Find where the given text appears and provide that cell's center as (X, Y) coordinate. 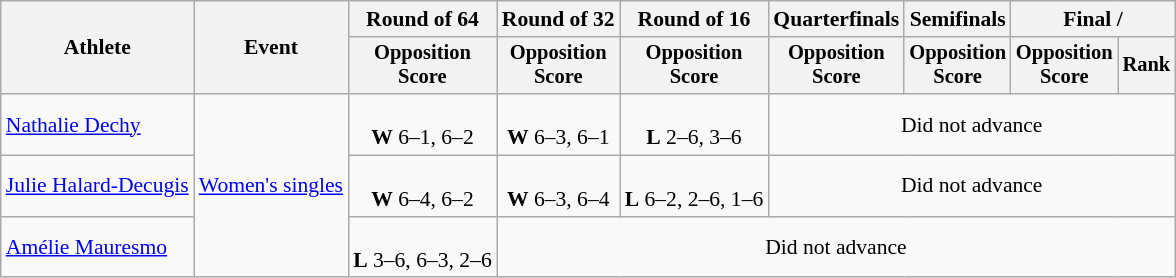
Rank (1147, 66)
W 6–1, 6–2 (422, 124)
Quarterfinals (836, 19)
Event (271, 48)
L 2–6, 3–6 (694, 124)
Women's singles (271, 186)
Final / (1093, 19)
Julie Halard-Decugis (98, 186)
L 6–2, 2–6, 1–6 (694, 186)
W 6–3, 6–4 (558, 186)
Amélie Mauresmo (98, 248)
Round of 64 (422, 19)
Round of 16 (694, 19)
W 6–4, 6–2 (422, 186)
Semifinals (958, 19)
Round of 32 (558, 19)
Athlete (98, 48)
L 3–6, 6–3, 2–6 (422, 248)
W 6–3, 6–1 (558, 124)
Nathalie Dechy (98, 124)
